Locate the cell with the specified text and output its [x, y] center coordinate. 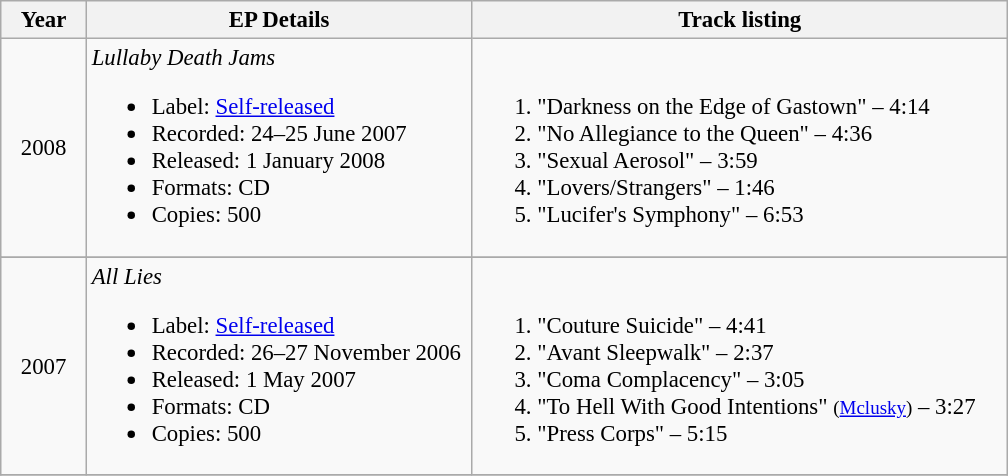
Track listing [740, 20]
2007 [44, 366]
2008 [44, 148]
All LiesLabel: Self-releasedRecorded: 26–27 November 2006Released: 1 May 2007Formats: CDCopies: 500 [279, 366]
EP Details [279, 20]
"Couture Suicide" – 4:41"Avant Sleepwalk" – 2:37"Coma Complacency" – 3:05"To Hell With Good Intentions" (Mclusky) – 3:27"Press Corps" – 5:15 [740, 366]
Year [44, 20]
Lullaby Death JamsLabel: Self-releasedRecorded: 24–25 June 2007Released: 1 January 2008Formats: CDCopies: 500 [279, 148]
